Detect which cell encompasses the target text, then output its [X, Y] center coordinate. 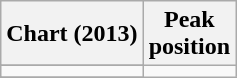
Peakposition [189, 34]
Chart (2013) [72, 34]
